Pinpoint the cell where the given text exists, returning its [X, Y] midpoint coordinate. 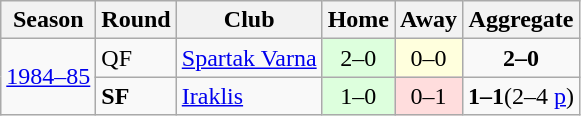
Club [249, 20]
Home [358, 20]
Round [136, 20]
QF [136, 58]
Iraklis [249, 96]
Spartak Varna [249, 58]
0–0 [429, 58]
0–1 [429, 96]
1–0 [358, 96]
Aggregate [520, 20]
Season [48, 20]
SF [136, 96]
1984–85 [48, 77]
1–1(2–4 p) [520, 96]
Away [429, 20]
